Determine the (x, y) coordinate at the center of the cell enclosing the given text.  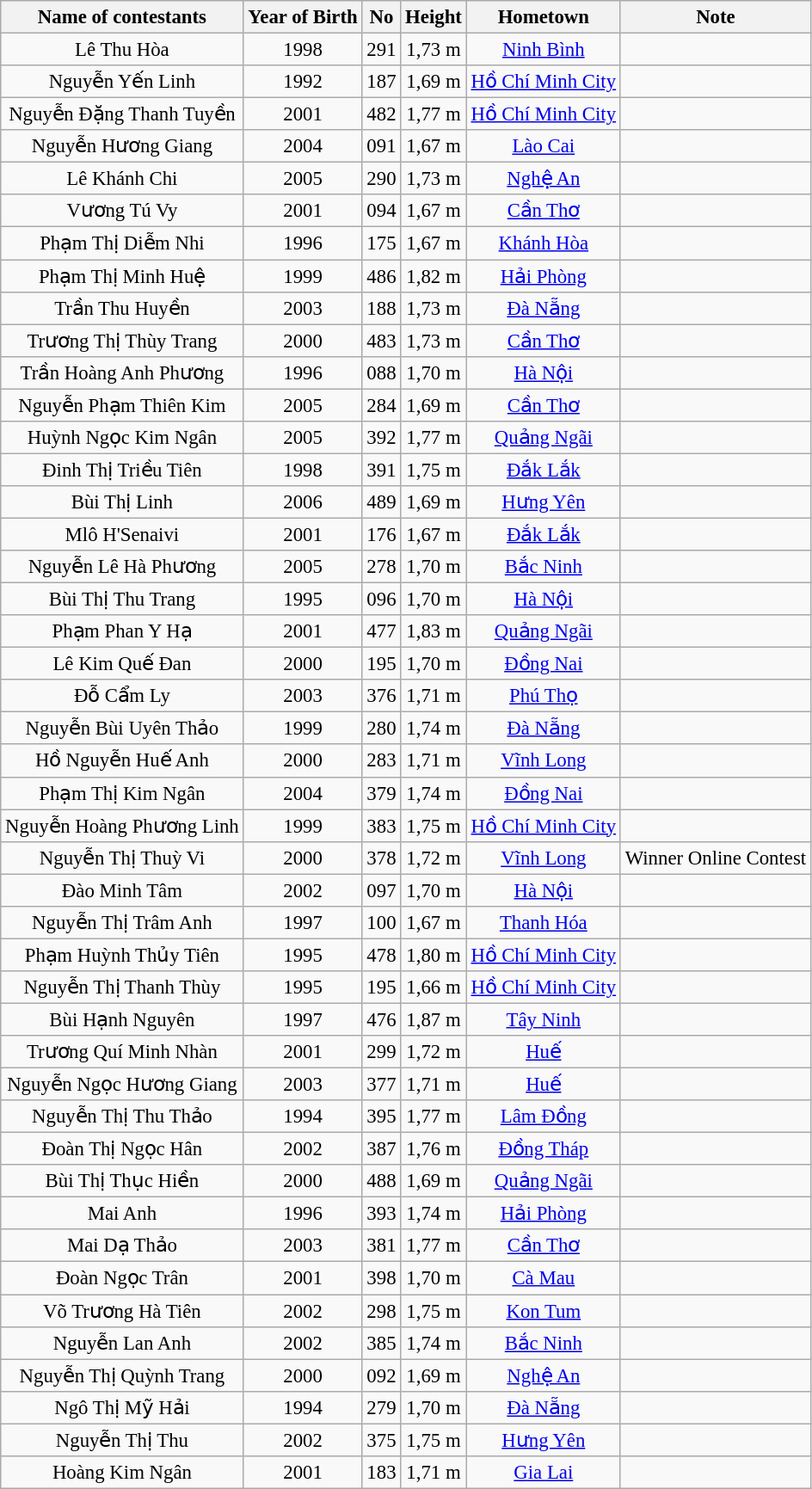
Bùi Hạnh Nguyên (122, 1019)
Bùi Thị Thu Trang (122, 600)
476 (382, 1019)
1,82 m (434, 276)
483 (382, 341)
Note (716, 17)
486 (382, 276)
385 (382, 1343)
176 (382, 534)
Nguyễn Ngọc Hương Giang (122, 1085)
Nguyễn Đặng Thanh Tuyền (122, 114)
Trần Hoàng Anh Phương (122, 372)
Nguyễn Lan Anh (122, 1343)
Bùi Thị Thục Hiền (122, 1181)
398 (382, 1278)
175 (382, 243)
Nguyễn Thị Thu Thảo (122, 1117)
Thanh Hóa (544, 923)
183 (382, 1473)
381 (382, 1246)
488 (382, 1181)
Ngô Thị Mỹ Hải (122, 1407)
Gia Lai (544, 1473)
187 (382, 82)
Trần Thu Huyền (122, 308)
Hoàng Kim Ngân (122, 1473)
278 (382, 567)
Nguyễn Thị Trâm Anh (122, 923)
188 (382, 308)
Mai Anh (122, 1214)
395 (382, 1117)
Đỗ Cẩm Ly (122, 696)
Year of Birth (303, 17)
Winner Online Contest (716, 858)
Mai Dạ Thảo (122, 1246)
Đoàn Ngọc Trân (122, 1278)
298 (382, 1311)
377 (382, 1085)
Lê Thu Hòa (122, 50)
091 (382, 146)
No (382, 17)
Võ Trương Hà Tiên (122, 1311)
375 (382, 1440)
Phạm Thị Minh Huệ (122, 276)
280 (382, 729)
Phạm Thị Kim Ngân (122, 793)
Đoàn Thị Ngọc Hân (122, 1149)
Phạm Phan Y Hạ (122, 631)
Nguyễn Thị Quỳnh Trang (122, 1375)
Huỳnh Ngọc Kim Ngân (122, 438)
2006 (303, 502)
Lào Cai (544, 146)
Nguyễn Bùi Uyên Thảo (122, 729)
391 (382, 470)
Name of contestants (122, 17)
Nguyễn Yến Linh (122, 82)
1,87 m (434, 1019)
290 (382, 179)
Đào Minh Tâm (122, 890)
477 (382, 631)
Trương Quí Minh Nhàn (122, 1052)
100 (382, 923)
1,76 m (434, 1149)
Phú Thọ (544, 696)
Nguyễn Hoàng Phương Linh (122, 826)
Nguyễn Phạm Thiên Kim (122, 405)
Nguyễn Thị Thu (122, 1440)
1,80 m (434, 955)
094 (382, 211)
Kon Tum (544, 1311)
Cà Mau (544, 1278)
Lê Kim Quế Đan (122, 664)
489 (382, 502)
482 (382, 114)
Vương Tú Vy (122, 211)
Nguyễn Hương Giang (122, 146)
Hồ Nguyễn Huế Anh (122, 761)
279 (382, 1407)
Mlô H'Senaivi (122, 534)
092 (382, 1375)
097 (382, 890)
284 (382, 405)
1992 (303, 82)
Bùi Thị Linh (122, 502)
Đinh Thị Triều Tiên (122, 470)
387 (382, 1149)
Khánh Hòa (544, 243)
283 (382, 761)
Nguyễn Thị Thuỳ Vi (122, 858)
392 (382, 438)
378 (382, 858)
Phạm Thị Diễm Nhi (122, 243)
1,83 m (434, 631)
Lê Khánh Chi (122, 179)
383 (382, 826)
Lâm Đồng (544, 1117)
291 (382, 50)
Phạm Huỳnh Thủy Tiên (122, 955)
Hometown (544, 17)
379 (382, 793)
096 (382, 600)
088 (382, 372)
Trương Thị Thùy Trang (122, 341)
376 (382, 696)
299 (382, 1052)
1,66 m (434, 988)
Ninh Bình (544, 50)
393 (382, 1214)
Nguyễn Lê Hà Phương (122, 567)
Đồng Tháp (544, 1149)
Tây Ninh (544, 1019)
Nguyễn Thị Thanh Thùy (122, 988)
Height (434, 17)
478 (382, 955)
